Scan for the cell matching the given text and deliver its (X, Y) coordinate at center. 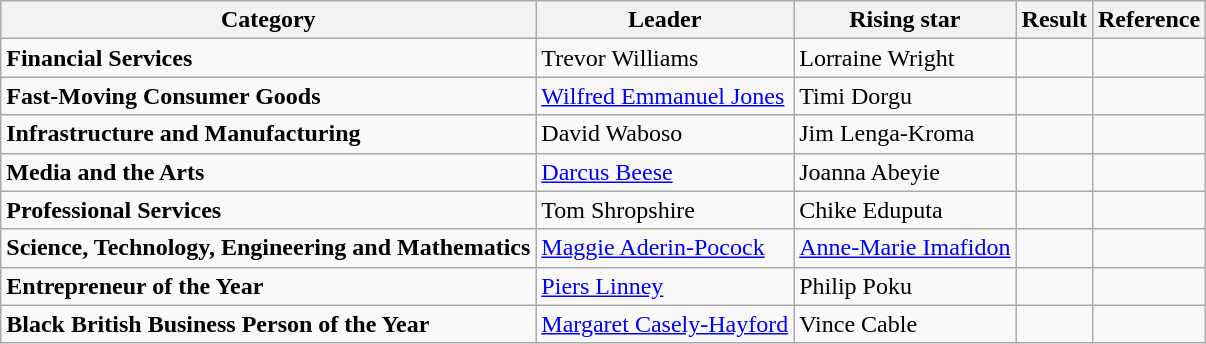
Tom Shropshire (665, 210)
Black British Business Person of the Year (268, 324)
Trevor Williams (665, 58)
Chike Eduputa (905, 210)
Timi Dorgu (905, 96)
Professional Services (268, 210)
Wilfred Emmanuel Jones (665, 96)
Darcus Beese (665, 172)
Infrastructure and Manufacturing (268, 134)
David Waboso (665, 134)
Science, Technology, Engineering and Mathematics (268, 248)
Fast-Moving Consumer Goods (268, 96)
Jim Lenga-Kroma (905, 134)
Entrepreneur of the Year (268, 286)
Philip Poku (905, 286)
Lorraine Wright (905, 58)
Margaret Casely-Hayford (665, 324)
Maggie Aderin-Pocock (665, 248)
Media and the Arts (268, 172)
Leader (665, 20)
Financial Services (268, 58)
Joanna Abeyie (905, 172)
Piers Linney (665, 286)
Anne-Marie Imafidon (905, 248)
Rising star (905, 20)
Reference (1148, 20)
Category (268, 20)
Vince Cable (905, 324)
Result (1054, 20)
